Search for the cell housing the specified text and yield its (X, Y) center coordinate. 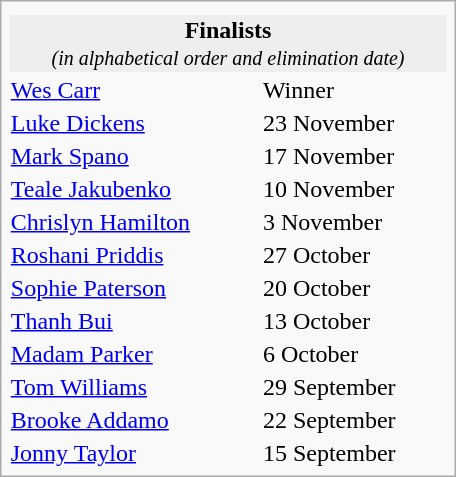
Roshani Priddis (134, 255)
23 November (354, 123)
Finalists(in alphabetical order and elimination date) (228, 44)
22 September (354, 420)
Thanh Bui (134, 321)
Madam Parker (134, 354)
29 September (354, 387)
13 October (354, 321)
Brooke Addamo (134, 420)
Wes Carr (134, 90)
Chrislyn Hamilton (134, 222)
Jonny Taylor (134, 453)
6 October (354, 354)
20 October (354, 288)
27 October (354, 255)
Teale Jakubenko (134, 189)
Tom Williams (134, 387)
17 November (354, 156)
Mark Spano (134, 156)
10 November (354, 189)
Sophie Paterson (134, 288)
3 November (354, 222)
Winner (354, 90)
15 September (354, 453)
Luke Dickens (134, 123)
